Capture the cell that displays the provided text and extract its (X, Y) central coordinate. 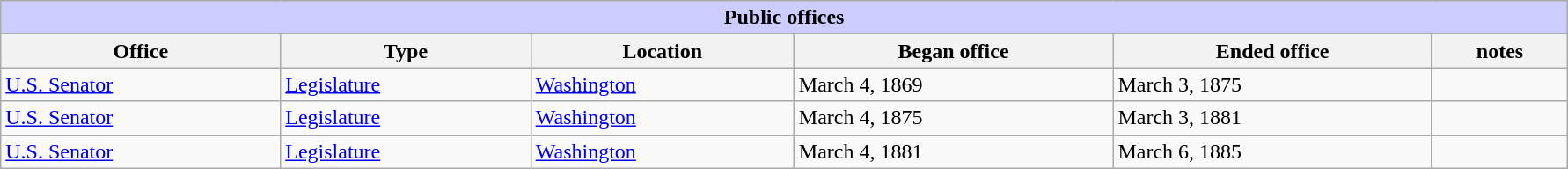
March 3, 1875 (1272, 84)
Office (141, 51)
March 3, 1881 (1272, 118)
March 4, 1869 (954, 84)
notes (1499, 51)
Ended office (1272, 51)
March 4, 1875 (954, 118)
March 6, 1885 (1272, 151)
Location (662, 51)
Began office (954, 51)
Public offices (785, 18)
Type (406, 51)
March 4, 1881 (954, 151)
